Search for the cell housing the specified text and yield its (x, y) center coordinate. 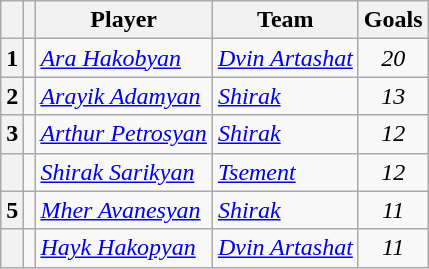
Ara Hakobyan (124, 58)
Player (124, 20)
Tsement (285, 172)
13 (393, 96)
Shirak Sarikyan (124, 172)
3 (12, 134)
Team (285, 20)
1 (12, 58)
20 (393, 58)
Goals (393, 20)
Hayk Hakopyan (124, 248)
Arthur Petrosyan (124, 134)
Mher Avanesyan (124, 210)
5 (12, 210)
2 (12, 96)
Arayik Adamyan (124, 96)
